Return the [X, Y] coordinate for the center point of the cell that contains the specified text.  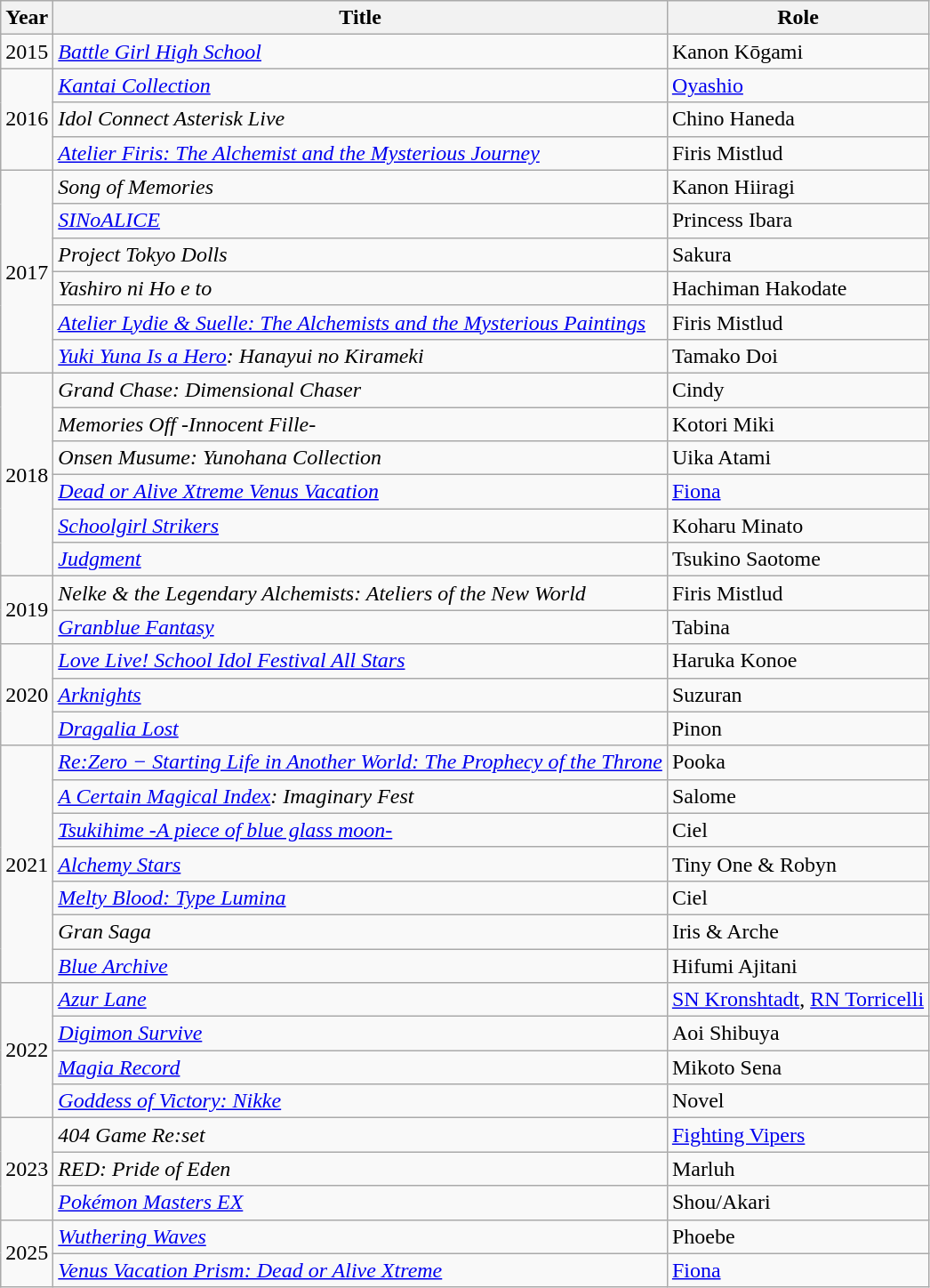
Memories Off -Innocent Fille- [361, 424]
RED: Pride of Eden [361, 1169]
2016 [27, 119]
A Certain Magical Index: Imaginary Fest [361, 796]
Novel [798, 1101]
Pooka [798, 762]
Goddess of Victory: Nikke [361, 1101]
Suzuran [798, 695]
Atelier Firis: The Alchemist and the Mysterious Journey [361, 153]
2015 [27, 52]
Kanon Hiiragi [798, 187]
Oyashio [798, 85]
Re:Zero − Starting Life in Another World: The Prophecy of the Throne [361, 762]
Arknights [361, 695]
Year [27, 18]
Hachiman Hakodate [798, 288]
Iris & Arche [798, 931]
Nelke & the Legendary Alchemists: Ateliers of the New World [361, 593]
Hifumi Ajitani [798, 965]
Atelier Lydie & Suelle: The Alchemists and the Mysterious Paintings [361, 322]
2020 [27, 695]
2018 [27, 474]
Onsen Musume: Yunohana Collection [361, 458]
Pokémon Masters EX [361, 1203]
Song of Memories [361, 187]
Yuki Yuna Is a Hero: Hanayui no Kirameki [361, 356]
Magia Record [361, 1067]
Role [798, 18]
Idol Connect Asterisk Live [361, 119]
Melty Blood: Type Lumina [361, 898]
2022 [27, 1051]
Dragalia Lost [361, 729]
Uika Atami [798, 458]
2023 [27, 1169]
Schoolgirl Strikers [361, 526]
Haruka Konoe [798, 661]
Yashiro ni Ho e to [361, 288]
Digimon Survive [361, 1034]
Blue Archive [361, 965]
Phoebe [798, 1236]
Shou/Akari [798, 1203]
2021 [27, 864]
Battle Girl High School [361, 52]
Salome [798, 796]
Tsukihime -A piece of blue glass moon- [361, 830]
2025 [27, 1253]
Pinon [798, 729]
2017 [27, 271]
Koharu Minato [798, 526]
Kantai Collection [361, 85]
Gran Saga [361, 931]
SN Kronshtadt, RN Torricelli [798, 1000]
2019 [27, 610]
Chino Haneda [798, 119]
Dead or Alive Xtreme Venus Vacation [361, 492]
Project Tokyo Dolls [361, 254]
Princess Ibara [798, 221]
Love Live! School Idol Festival All Stars [361, 661]
Judgment [361, 559]
SINoALICE [361, 221]
Grand Chase: Dimensional Chaser [361, 390]
Alchemy Stars [361, 864]
Tiny One & Robyn [798, 864]
Mikoto Sena [798, 1067]
Title [361, 18]
Tabina [798, 627]
Cindy [798, 390]
Kanon Kōgami [798, 52]
Fighting Vipers [798, 1135]
Tamako Doi [798, 356]
Sakura [798, 254]
404 Game Re:set [361, 1135]
Kotori Miki [798, 424]
Tsukino Saotome [798, 559]
Granblue Fantasy [361, 627]
Wuthering Waves [361, 1236]
Aoi Shibuya [798, 1034]
Azur Lane [361, 1000]
Marluh [798, 1169]
Venus Vacation Prism: Dead or Alive Xtreme [361, 1270]
